Return the (X, Y) coordinate for the center point of the cell that contains the specified text.  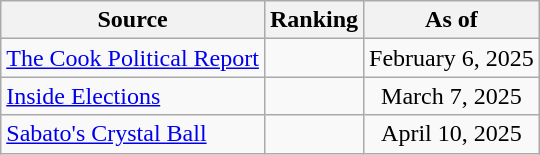
Inside Elections (133, 96)
April 10, 2025 (452, 134)
As of (452, 20)
The Cook Political Report (133, 58)
March 7, 2025 (452, 96)
February 6, 2025 (452, 58)
Sabato's Crystal Ball (133, 134)
Ranking (314, 20)
Source (133, 20)
